Locate the cell with the specified text and output its [x, y] center coordinate. 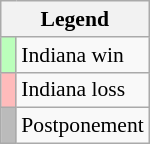
Postponement [82, 126]
Legend [75, 19]
Indiana win [82, 55]
Indiana loss [82, 90]
